Pinpoint the cell where the given text exists, returning its (x, y) midpoint coordinate. 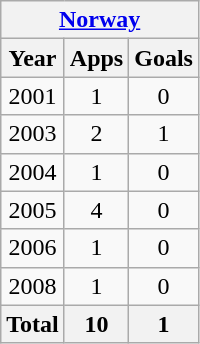
Norway (100, 20)
Total (33, 324)
2005 (33, 210)
2004 (33, 172)
2 (96, 134)
2008 (33, 286)
10 (96, 324)
Goals (164, 58)
2003 (33, 134)
Year (33, 58)
Apps (96, 58)
2006 (33, 248)
2001 (33, 96)
4 (96, 210)
